For the text-containing cell, return its midpoint in [x, y] coordinate format. 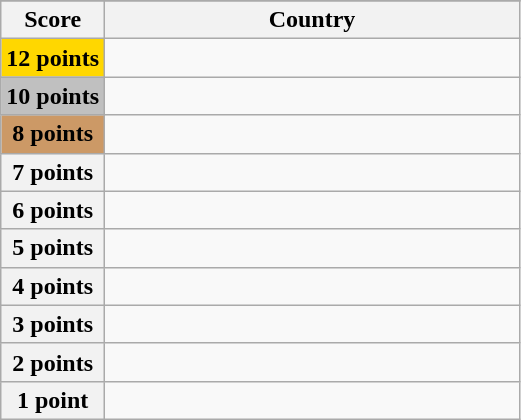
2 points [53, 362]
1 point [53, 400]
3 points [53, 324]
Country [312, 20]
Score [53, 20]
4 points [53, 286]
7 points [53, 172]
8 points [53, 134]
10 points [53, 96]
5 points [53, 248]
12 points [53, 58]
6 points [53, 210]
